From the cell containing the given text, extract its center point as (x, y) coordinate. 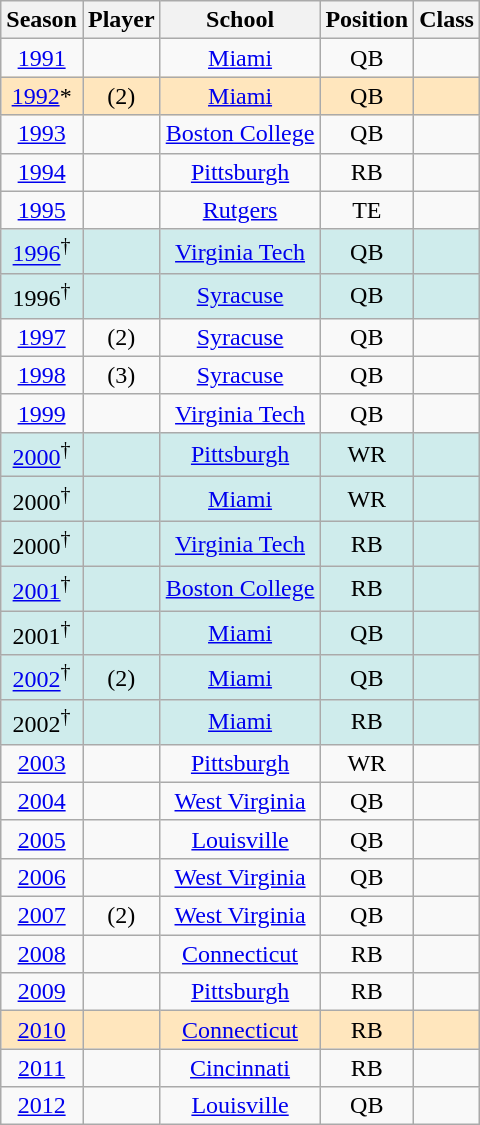
1995 (42, 210)
2003 (42, 763)
Position (367, 20)
1993 (42, 134)
2007 (42, 916)
1999 (42, 413)
2012 (42, 1106)
TE (367, 210)
2005 (42, 839)
1998 (42, 375)
2010 (42, 1030)
1991 (42, 58)
1992* (42, 96)
1997 (42, 337)
2009 (42, 992)
(3) (121, 375)
Rutgers (240, 210)
2008 (42, 954)
Season (42, 20)
2006 (42, 877)
Cincinnati (240, 1068)
2004 (42, 801)
School (240, 20)
Player (121, 20)
Class (447, 20)
1994 (42, 172)
2011 (42, 1068)
